From the cell containing the given text, extract its center point as (x, y) coordinate. 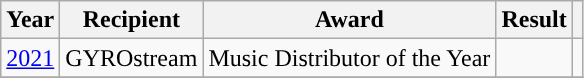
2021 (30, 58)
Music Distributor of the Year (350, 58)
Result (534, 20)
Award (350, 20)
Recipient (132, 20)
GYROstream (132, 58)
Year (30, 20)
